Locate the cell with the specified text and output its [x, y] center coordinate. 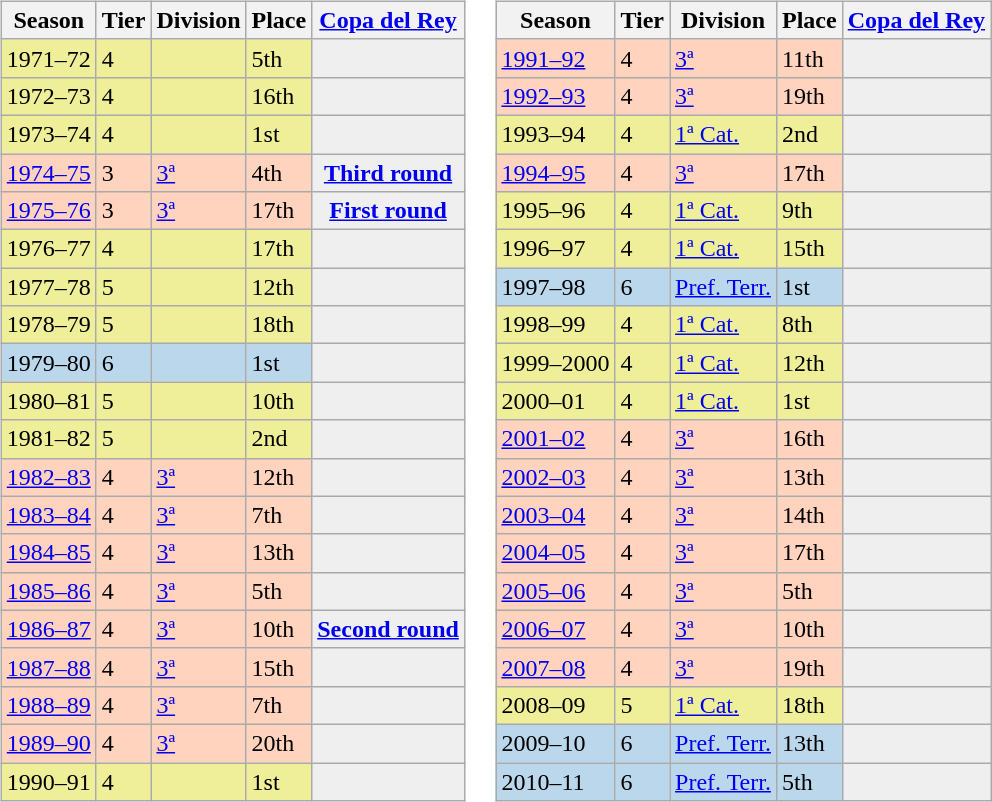
1993–94 [556, 134]
2007–08 [556, 667]
1998–99 [556, 325]
1988–89 [48, 705]
11th [809, 58]
20th [279, 743]
2010–11 [556, 781]
1977–78 [48, 287]
1979–80 [48, 363]
2009–10 [556, 743]
9th [809, 211]
2003–04 [556, 515]
1976–77 [48, 249]
1994–95 [556, 173]
1983–84 [48, 515]
1996–97 [556, 249]
1973–74 [48, 134]
2004–05 [556, 553]
1989–90 [48, 743]
1995–96 [556, 211]
2008–09 [556, 705]
Third round [388, 173]
1985–86 [48, 591]
1987–88 [48, 667]
1972–73 [48, 96]
1981–82 [48, 439]
1975–76 [48, 211]
2005–06 [556, 591]
8th [809, 325]
Second round [388, 629]
First round [388, 211]
1971–72 [48, 58]
1986–87 [48, 629]
1984–85 [48, 553]
2000–01 [556, 401]
1999–2000 [556, 363]
1980–81 [48, 401]
4th [279, 173]
1990–91 [48, 781]
1991–92 [556, 58]
14th [809, 515]
1978–79 [48, 325]
1997–98 [556, 287]
1992–93 [556, 96]
1982–83 [48, 477]
1974–75 [48, 173]
2006–07 [556, 629]
2001–02 [556, 439]
2002–03 [556, 477]
